Extract the (X, Y) coordinate from the center of the cell holding the provided text.  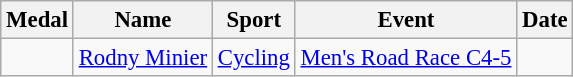
Rodny Minier (142, 58)
Event (406, 20)
Men's Road Race C4-5 (406, 58)
Name (142, 20)
Cycling (254, 58)
Medal (38, 20)
Date (545, 20)
Sport (254, 20)
